Find where the given text appears and provide that cell's center as (x, y) coordinate. 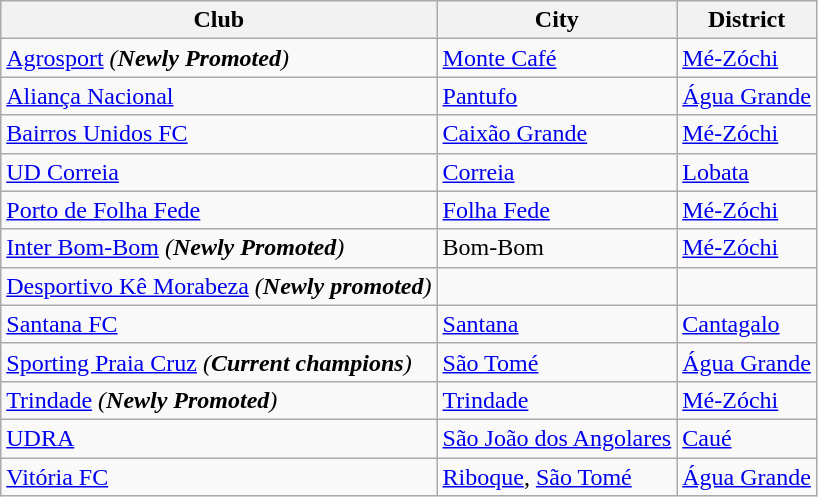
Pantufo (557, 96)
Trindade (Newly Promoted) (219, 400)
Cantagalo (747, 324)
Porto de Folha Fede (219, 210)
Caué (747, 438)
Club (219, 20)
UD Correia (219, 172)
Folha Fede (557, 210)
Desportivo Kê Morabeza (Newly promoted) (219, 286)
Bom-Bom (557, 248)
Trindade (557, 400)
Inter Bom-Bom (Newly Promoted) (219, 248)
Riboque, São Tomé (557, 477)
São Tomé (557, 362)
Aliança Nacional (219, 96)
Bairros Unidos FC (219, 134)
Lobata (747, 172)
Sporting Praia Cruz (Current champions) (219, 362)
Correia (557, 172)
UDRA (219, 438)
Agrosport (Newly Promoted) (219, 58)
Santana (557, 324)
Monte Café (557, 58)
Vitória FC (219, 477)
Caixão Grande (557, 134)
São João dos Angolares (557, 438)
District (747, 20)
City (557, 20)
Santana FC (219, 324)
